Detect which cell encompasses the target text, then output its [x, y] center coordinate. 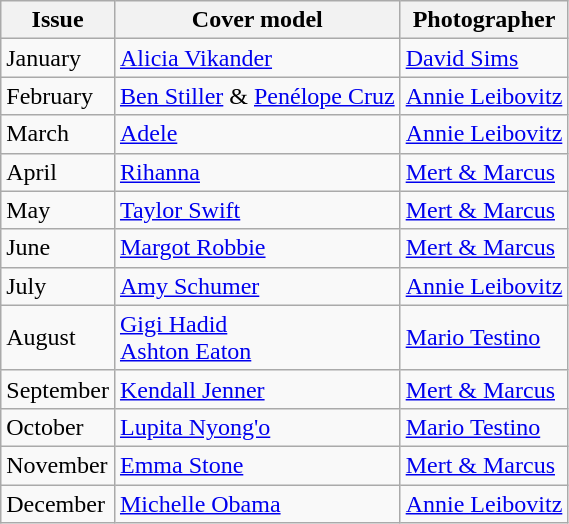
Amy Schumer [257, 286]
July [58, 286]
June [58, 248]
Issue [58, 20]
February [58, 96]
David Sims [484, 58]
March [58, 134]
September [58, 389]
January [58, 58]
Ben Stiller & Penélope Cruz [257, 96]
Taylor Swift [257, 210]
Gigi HadidAshton Eaton [257, 338]
May [58, 210]
December [58, 503]
Cover model [257, 20]
Rihanna [257, 172]
August [58, 338]
April [58, 172]
Alicia Vikander [257, 58]
Photographer [484, 20]
Michelle Obama [257, 503]
Adele [257, 134]
Kendall Jenner [257, 389]
Emma Stone [257, 465]
November [58, 465]
Margot Robbie [257, 248]
Lupita Nyong'o [257, 427]
October [58, 427]
